Identify which cell holds the provided text, then report its (X, Y) central coordinate. 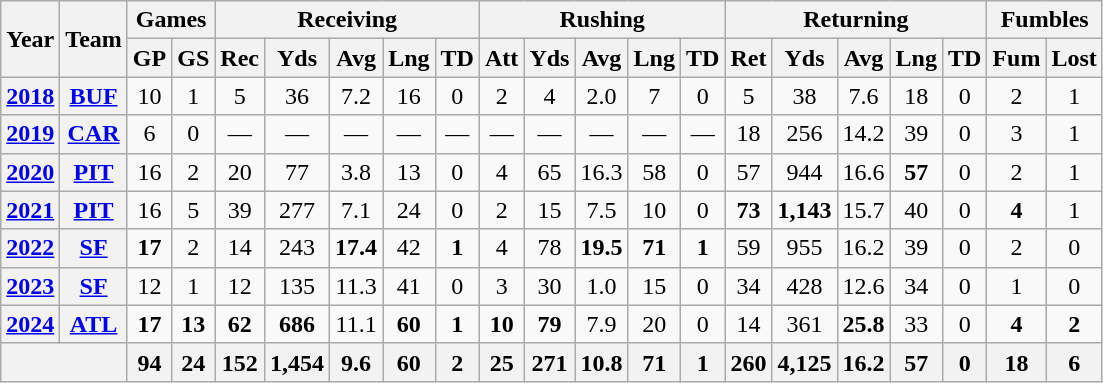
Team (94, 39)
10.8 (602, 362)
Lost (1074, 58)
Rushing (602, 20)
59 (748, 248)
271 (550, 362)
152 (240, 362)
7.5 (602, 210)
GS (194, 58)
Fumbles (1044, 20)
4,125 (804, 362)
243 (298, 248)
2022 (30, 248)
Fum (1016, 58)
ATL (94, 324)
955 (804, 248)
1,454 (298, 362)
Rec (240, 58)
2024 (30, 324)
2019 (30, 134)
7.1 (356, 210)
Att (501, 58)
25.8 (864, 324)
42 (409, 248)
Ret (748, 58)
73 (748, 210)
Year (30, 39)
30 (550, 286)
33 (916, 324)
GP (149, 58)
BUF (94, 96)
260 (748, 362)
11.3 (356, 286)
12.6 (864, 286)
79 (550, 324)
2.0 (602, 96)
62 (240, 324)
9.6 (356, 362)
Receiving (348, 20)
7 (654, 96)
CAR (94, 134)
77 (298, 172)
2021 (30, 210)
686 (298, 324)
1.0 (602, 286)
135 (298, 286)
58 (654, 172)
94 (149, 362)
36 (298, 96)
944 (804, 172)
428 (804, 286)
7.9 (602, 324)
16.3 (602, 172)
256 (804, 134)
2020 (30, 172)
361 (804, 324)
277 (298, 210)
15.7 (864, 210)
2023 (30, 286)
38 (804, 96)
11.1 (356, 324)
2018 (30, 96)
25 (501, 362)
78 (550, 248)
41 (409, 286)
19.5 (602, 248)
40 (916, 210)
Returning (856, 20)
7.6 (864, 96)
1,143 (804, 210)
3.8 (356, 172)
17.4 (356, 248)
65 (550, 172)
Games (170, 20)
7.2 (356, 96)
14.2 (864, 134)
16.6 (864, 172)
